Locate the cell with the specified text and output its (x, y) center coordinate. 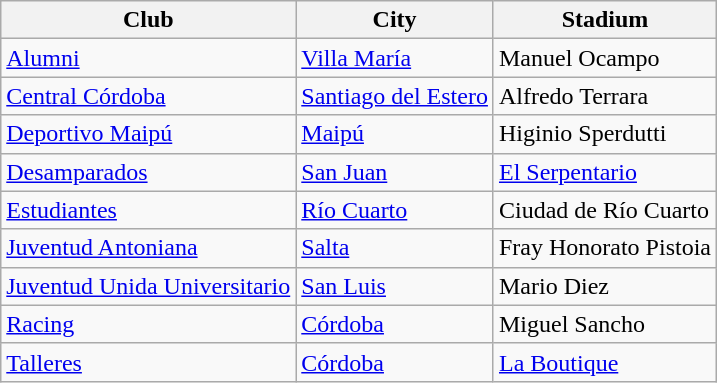
San Juan (395, 172)
Central Córdoba (148, 96)
Juventud Unida Universitario (148, 286)
El Serpentario (604, 172)
Ciudad de Río Cuarto (604, 210)
Talleres (148, 362)
Manuel Ocampo (604, 58)
Santiago del Estero (395, 96)
Deportivo Maipú (148, 134)
San Luis (395, 286)
Estudiantes (148, 210)
Villa María (395, 58)
Salta (395, 248)
Maipú (395, 134)
City (395, 20)
Fray Honorato Pistoia (604, 248)
Higinio Sperdutti (604, 134)
Juventud Antoniana (148, 248)
Miguel Sancho (604, 324)
Mario Diez (604, 286)
Alumni (148, 58)
Racing (148, 324)
Río Cuarto (395, 210)
Club (148, 20)
La Boutique (604, 362)
Desamparados (148, 172)
Stadium (604, 20)
Alfredo Terrara (604, 96)
